Detect which cell encompasses the target text, then output its (x, y) center coordinate. 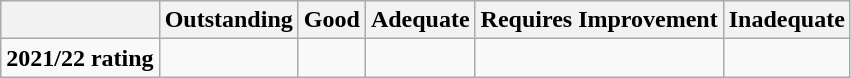
Requires Improvement (599, 20)
2021/22 rating (80, 58)
Good (332, 20)
Inadequate (786, 20)
Outstanding (228, 20)
Adequate (420, 20)
